Determine the (X, Y) coordinate at the center of the cell enclosing the given text.  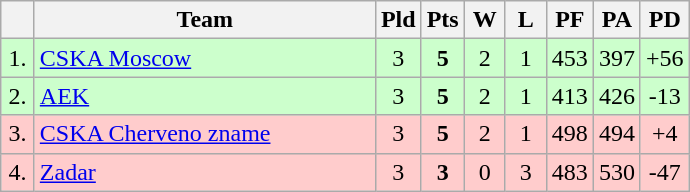
0 (484, 172)
CSKA Moscow (204, 58)
CSKA Cherveno zname (204, 134)
Pts (442, 20)
+4 (664, 134)
2. (18, 96)
530 (616, 172)
483 (570, 172)
PA (616, 20)
426 (616, 96)
L (526, 20)
494 (616, 134)
Team (204, 20)
498 (570, 134)
3. (18, 134)
AEK (204, 96)
4. (18, 172)
397 (616, 58)
Pld (398, 20)
453 (570, 58)
1. (18, 58)
413 (570, 96)
PD (664, 20)
W (484, 20)
+56 (664, 58)
-13 (664, 96)
-47 (664, 172)
Zadar (204, 172)
PF (570, 20)
